Scan for the cell matching the given text and deliver its (X, Y) coordinate at center. 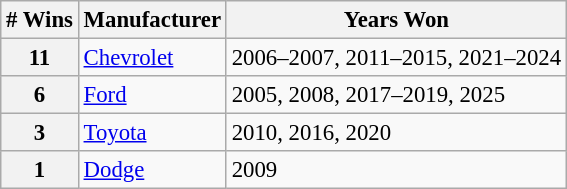
2010, 2016, 2020 (396, 133)
11 (40, 58)
3 (40, 133)
1 (40, 170)
2005, 2008, 2017–2019, 2025 (396, 95)
Ford (152, 95)
Toyota (152, 133)
2009 (396, 170)
Chevrolet (152, 58)
2006–2007, 2011–2015, 2021–2024 (396, 58)
Dodge (152, 170)
6 (40, 95)
Years Won (396, 20)
Manufacturer (152, 20)
# Wins (40, 20)
